Return (X, Y) of the center of cell containing provided text 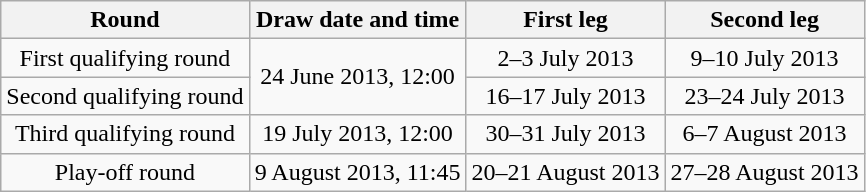
Third qualifying round (125, 134)
27–28 August 2013 (764, 172)
First leg (566, 20)
19 July 2013, 12:00 (358, 134)
16–17 July 2013 (566, 96)
Draw date and time (358, 20)
Round (125, 20)
Play-off round (125, 172)
First qualifying round (125, 58)
23–24 July 2013 (764, 96)
Second qualifying round (125, 96)
2–3 July 2013 (566, 58)
30–31 July 2013 (566, 134)
24 June 2013, 12:00 (358, 77)
6–7 August 2013 (764, 134)
20–21 August 2013 (566, 172)
9 August 2013, 11:45 (358, 172)
9–10 July 2013 (764, 58)
Second leg (764, 20)
